Search for the cell housing the specified text and yield its [x, y] center coordinate. 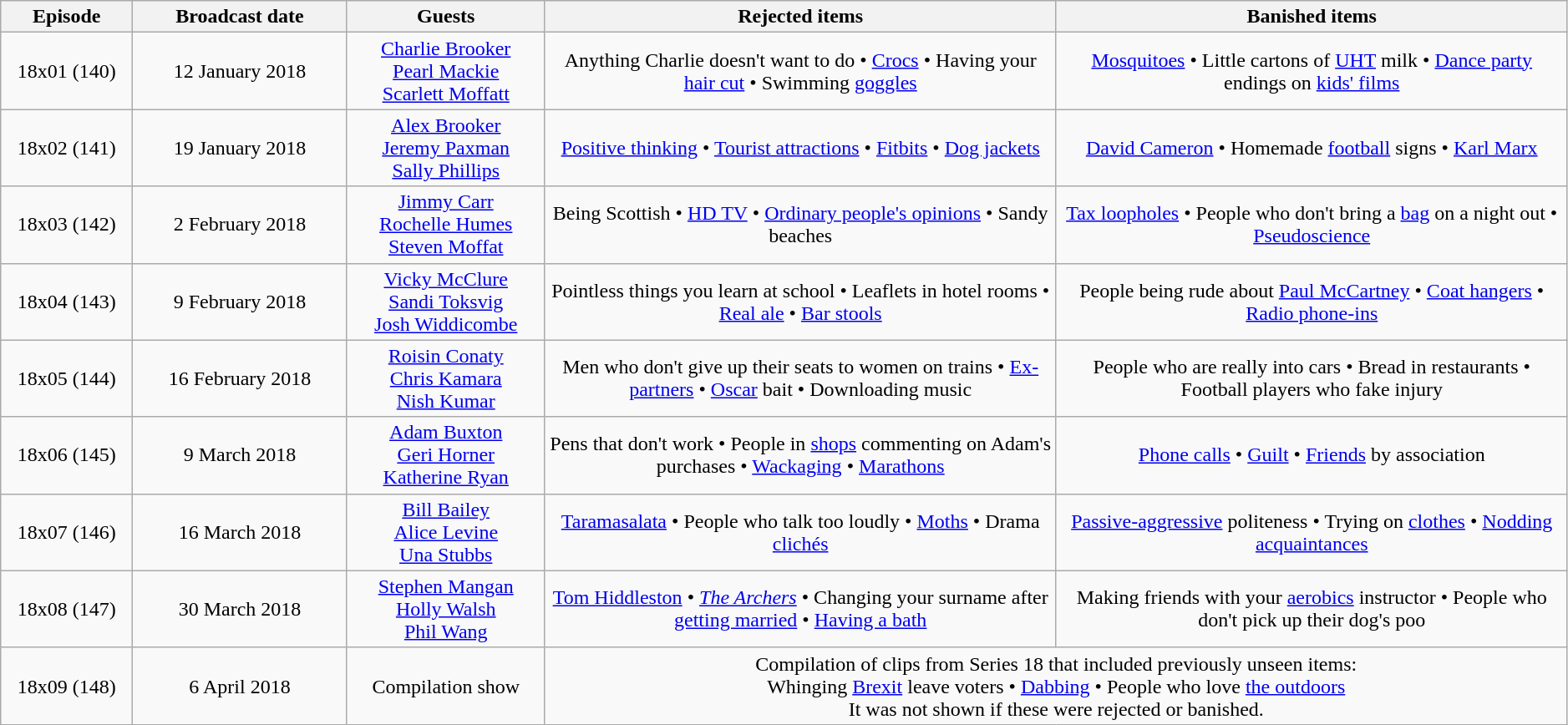
Stephen ManganHolly WalshPhil Wang [446, 609]
Pens that don't work • People in shops commenting on Adam's purchases • Wackaging • Marathons [800, 455]
30 March 2018 [241, 609]
Anything Charlie doesn't want to do • Crocs • Having your hair cut • Swimming goggles [800, 71]
Charlie BrookerPearl MackieScarlett Moffatt [446, 71]
9 March 2018 [241, 455]
18x08 (147) [67, 609]
Passive-aggressive politeness • Trying on clothes • Nodding acquaintances [1312, 532]
19 January 2018 [241, 148]
6 April 2018 [241, 686]
18x03 (142) [67, 225]
Adam BuxtonGeri HornerKatherine Ryan [446, 455]
18x05 (144) [67, 378]
18x07 (146) [67, 532]
Phone calls • Guilt • Friends by association [1312, 455]
9 February 2018 [241, 302]
Mosquitoes • Little cartons of UHT milk • Dance party endings on kids' films [1312, 71]
18x06 (145) [67, 455]
Episode [67, 17]
12 January 2018 [241, 71]
Alex BrookerJeremy PaxmanSally Phillips [446, 148]
Vicky McClureSandi ToksvigJosh Widdicombe [446, 302]
Tom Hiddleston • The Archers • Changing your surname after getting married • Having a bath [800, 609]
Positive thinking • Tourist attractions • Fitbits • Dog jackets [800, 148]
David Cameron • Homemade football signs • Karl Marx [1312, 148]
18x09 (148) [67, 686]
2 February 2018 [241, 225]
Taramasalata • People who talk too loudly • Moths • Drama clichés [800, 532]
People who are really into cars • Bread in restaurants • Football players who fake injury [1312, 378]
Bill BaileyAlice LevineUna Stubbs [446, 532]
16 February 2018 [241, 378]
Guests [446, 17]
Roisin ConatyChris KamaraNish Kumar [446, 378]
Tax loopholes • People who don't bring a bag on a night out • Pseudoscience [1312, 225]
People being rude about Paul McCartney • Coat hangers • Radio phone-ins [1312, 302]
Being Scottish • HD TV • Ordinary people's opinions • Sandy beaches [800, 225]
Pointless things you learn at school • Leaflets in hotel rooms • Real ale • Bar stools [800, 302]
16 March 2018 [241, 532]
Banished items [1312, 17]
18x01 (140) [67, 71]
Compilation show [446, 686]
18x02 (141) [67, 148]
Broadcast date [241, 17]
18x04 (143) [67, 302]
Rejected items [800, 17]
Jimmy CarrRochelle HumesSteven Moffat [446, 225]
Making friends with your aerobics instructor • People who don't pick up their dog's poo [1312, 609]
Men who don't give up their seats to women on trains • Ex-partners • Oscar bait • Downloading music [800, 378]
